Locate the cell with the specified text and output its (x, y) center coordinate. 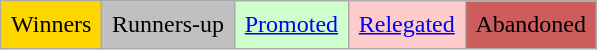
Winners (52, 25)
Runners-up (168, 25)
Promoted (291, 25)
Relegated (406, 25)
Abandoned (530, 25)
